Return (X, Y) of the center of cell containing provided text 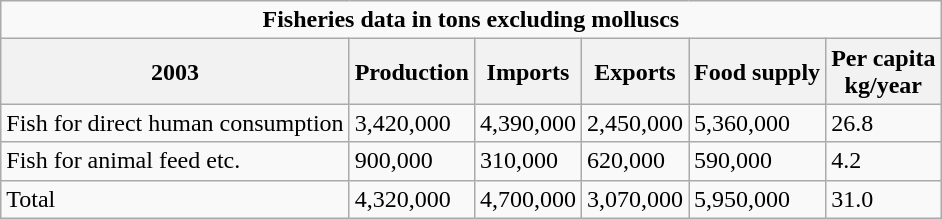
590,000 (758, 161)
4,320,000 (412, 199)
26.8 (884, 123)
5,950,000 (758, 199)
Exports (634, 72)
900,000 (412, 161)
3,070,000 (634, 199)
Fish for animal feed etc. (175, 161)
Production (412, 72)
2,450,000 (634, 123)
Per capitakg/year (884, 72)
Total (175, 199)
620,000 (634, 161)
4,700,000 (528, 199)
4.2 (884, 161)
2003 (175, 72)
31.0 (884, 199)
310,000 (528, 161)
Fish for direct human consumption (175, 123)
4,390,000 (528, 123)
Fisheries data in tons excluding molluscs (471, 20)
Imports (528, 72)
Food supply (758, 72)
3,420,000 (412, 123)
5,360,000 (758, 123)
